Return the [x, y] coordinate for the center point of the cell that contains the specified text.  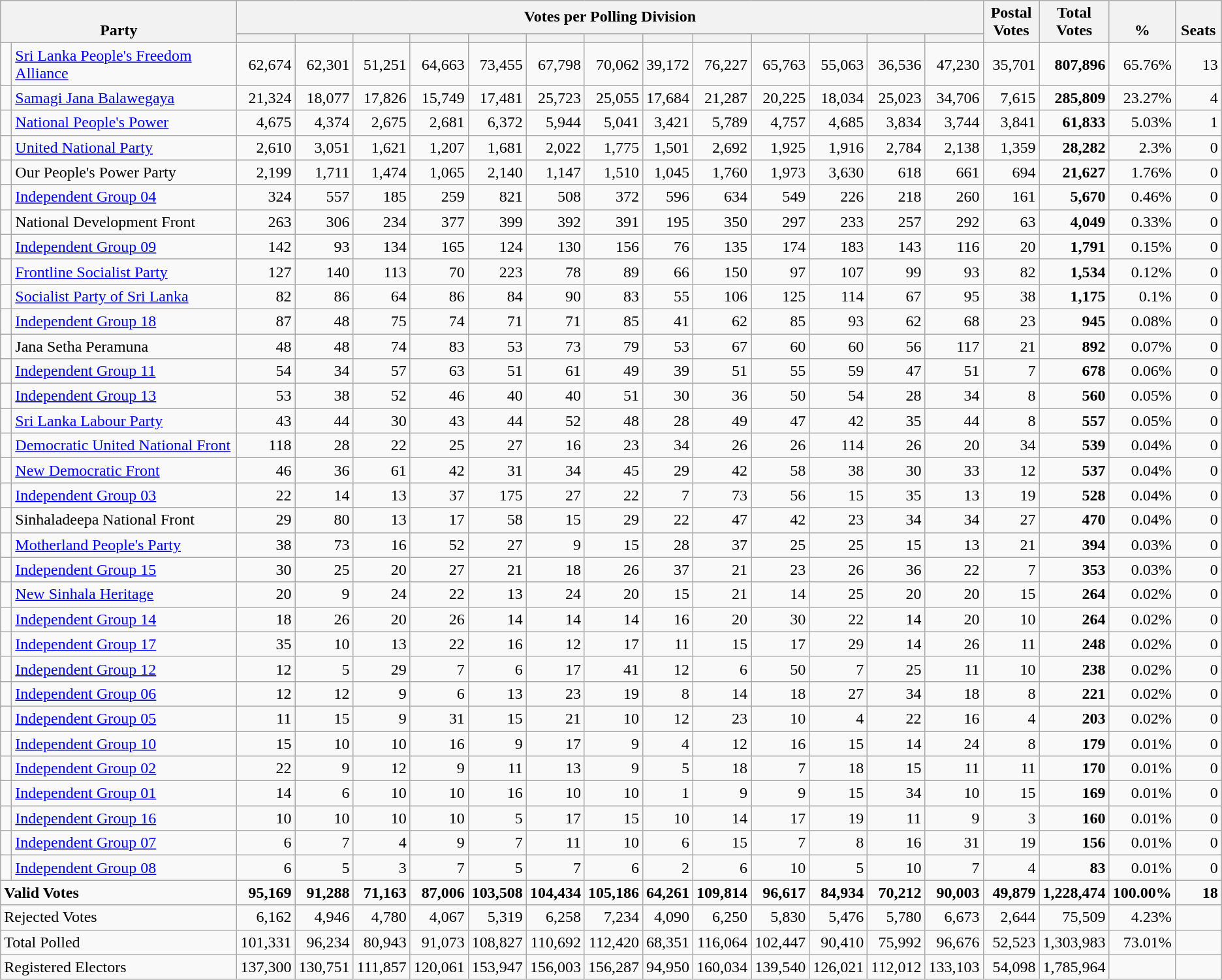
90 [555, 296]
634 [722, 197]
Jana Setha Peramuna [124, 346]
17,684 [668, 98]
0.08% [1142, 321]
64 [381, 296]
96,617 [781, 893]
2,138 [954, 147]
64,663 [439, 64]
223 [497, 271]
United National Party [124, 147]
4,685 [838, 123]
25,023 [896, 98]
15,749 [439, 98]
Sri Lanka Labour Party [124, 421]
108,827 [497, 942]
75,992 [896, 942]
73,455 [497, 64]
5,780 [896, 917]
6,250 [722, 917]
118 [266, 446]
Independent Group 14 [124, 619]
76,227 [722, 64]
106 [722, 296]
126,021 [838, 967]
51,251 [381, 64]
47,230 [954, 64]
23.27% [1142, 98]
5,789 [722, 123]
17,481 [497, 98]
7,615 [1011, 98]
Independent Group 11 [124, 371]
0.15% [1142, 247]
18,034 [838, 98]
Frontline Socialist Party [124, 271]
4,946 [324, 917]
156,003 [555, 967]
Seats [1198, 22]
0.06% [1142, 371]
218 [896, 197]
160,034 [722, 967]
234 [381, 222]
75,509 [1074, 917]
5,041 [614, 123]
New Sinhala Heritage [124, 594]
102,447 [781, 942]
4,780 [381, 917]
1,359 [1011, 147]
821 [497, 197]
65.76% [1142, 64]
2,199 [266, 172]
165 [439, 247]
Socialist Party of Sri Lanka [124, 296]
Total Polled [119, 942]
4,757 [781, 123]
62,674 [266, 64]
112,012 [896, 967]
130 [555, 247]
96,234 [324, 942]
3,834 [896, 123]
76 [668, 247]
2 [668, 868]
2,610 [266, 147]
90,003 [954, 893]
6,258 [555, 917]
2.3% [1142, 147]
95 [954, 296]
117 [954, 346]
Sinhaladeepa National Front [124, 520]
78 [555, 271]
87,006 [439, 893]
596 [668, 197]
1,925 [781, 147]
139,540 [781, 967]
1,474 [381, 172]
1,045 [668, 172]
Independent Group 13 [124, 396]
Independent Group 12 [124, 669]
62,301 [324, 64]
84 [497, 296]
618 [896, 172]
150 [722, 271]
263 [266, 222]
120,061 [439, 967]
142 [266, 247]
89 [614, 271]
52,523 [1011, 942]
113 [381, 271]
18,077 [324, 98]
350 [722, 222]
111,857 [381, 967]
183 [838, 247]
226 [838, 197]
66 [668, 271]
391 [614, 222]
96,676 [954, 942]
0.46% [1142, 197]
1,501 [668, 147]
560 [1074, 396]
68 [954, 321]
175 [497, 495]
156,287 [614, 967]
3,630 [838, 172]
1.76% [1142, 172]
661 [954, 172]
34,706 [954, 98]
National Development Front [124, 222]
1,228,474 [1074, 893]
Valid Votes [119, 893]
2,692 [722, 147]
20,225 [781, 98]
203 [1074, 718]
99 [896, 271]
130,751 [324, 967]
Democratic United National Front [124, 446]
1,534 [1074, 271]
71,163 [381, 893]
45 [614, 470]
Motherland People's Party [124, 545]
Independent Group 16 [124, 818]
372 [614, 197]
179 [1074, 743]
233 [838, 222]
185 [381, 197]
75 [381, 321]
70,212 [896, 893]
17,826 [381, 98]
539 [1074, 446]
5.03% [1142, 123]
285,809 [1074, 98]
57 [381, 371]
195 [668, 222]
1,775 [614, 147]
257 [896, 222]
87 [266, 321]
470 [1074, 520]
59 [838, 371]
4,374 [324, 123]
67,798 [555, 64]
116 [954, 247]
5,670 [1074, 197]
PostalVotes [1011, 22]
0.12% [1142, 271]
170 [1074, 769]
1,681 [497, 147]
260 [954, 197]
221 [1074, 694]
61,833 [1074, 123]
73.01% [1142, 942]
112,420 [614, 942]
68,351 [668, 942]
Independent Group 15 [124, 570]
2,644 [1011, 917]
100.00% [1142, 893]
21,324 [266, 98]
297 [781, 222]
Independent Group 02 [124, 769]
Independent Group 07 [124, 843]
508 [555, 197]
Rejected Votes [119, 917]
259 [439, 197]
Registered Electors [119, 967]
892 [1074, 346]
125 [781, 296]
105,186 [614, 893]
4,067 [439, 917]
0.33% [1142, 222]
537 [1074, 470]
107 [838, 271]
% [1142, 22]
80 [324, 520]
116,064 [722, 942]
35,701 [1011, 64]
39 [668, 371]
110,692 [555, 942]
248 [1074, 644]
1,785,964 [1074, 967]
28,282 [1074, 147]
4.23% [1142, 917]
95,169 [266, 893]
549 [781, 197]
238 [1074, 669]
New Democratic Front [124, 470]
2,022 [555, 147]
Independent Group 10 [124, 743]
160 [1074, 818]
7,234 [614, 917]
3,051 [324, 147]
4,090 [668, 917]
678 [1074, 371]
33 [954, 470]
1,760 [722, 172]
70,062 [614, 64]
3,744 [954, 123]
1,065 [439, 172]
54,098 [1011, 967]
79 [614, 346]
6,162 [266, 917]
80,943 [381, 942]
174 [781, 247]
5,944 [555, 123]
Party [119, 22]
Independent Group 18 [124, 321]
1,973 [781, 172]
21,627 [1074, 172]
90,410 [838, 942]
70 [439, 271]
National People's Power [124, 123]
4,675 [266, 123]
103,508 [497, 893]
133,103 [954, 967]
Independent Group 06 [124, 694]
1,207 [439, 147]
1,711 [324, 172]
Independent Group 01 [124, 793]
140 [324, 271]
3,421 [668, 123]
94,950 [668, 967]
21,287 [722, 98]
64,261 [668, 893]
353 [1074, 570]
153,947 [497, 967]
84,934 [838, 893]
91,073 [439, 942]
127 [266, 271]
4,049 [1074, 222]
1,791 [1074, 247]
Independent Group 03 [124, 495]
377 [439, 222]
Our People's Power Party [124, 172]
91,288 [324, 893]
Independent Group 08 [124, 868]
2,140 [497, 172]
134 [381, 247]
399 [497, 222]
97 [781, 271]
5,830 [781, 917]
169 [1074, 793]
143 [896, 247]
124 [497, 247]
Independent Group 04 [124, 197]
109,814 [722, 893]
104,434 [555, 893]
Independent Group 09 [124, 247]
3,841 [1011, 123]
49,879 [1011, 893]
55,063 [838, 64]
392 [555, 222]
5,319 [497, 917]
1,916 [838, 147]
306 [324, 222]
135 [722, 247]
0.1% [1142, 296]
5,476 [838, 917]
807,896 [1074, 64]
394 [1074, 545]
945 [1074, 321]
65,763 [781, 64]
0.07% [1142, 346]
25,723 [555, 98]
36,536 [896, 64]
292 [954, 222]
Votes per Polling Division [610, 17]
1,147 [555, 172]
1,303,983 [1074, 942]
1,621 [381, 147]
324 [266, 197]
39,172 [668, 64]
Sri Lanka People's Freedom Alliance [124, 64]
2,675 [381, 123]
137,300 [266, 967]
Total Votes [1074, 22]
6,372 [497, 123]
Independent Group 17 [124, 644]
694 [1011, 172]
25,055 [614, 98]
6,673 [954, 917]
2,784 [896, 147]
161 [1011, 197]
101,331 [266, 942]
1,510 [614, 172]
Independent Group 05 [124, 718]
Samagi Jana Balawegaya [124, 98]
2,681 [439, 123]
1,175 [1074, 296]
528 [1074, 495]
